Capture the cell that displays the provided text and extract its [X, Y] central coordinate. 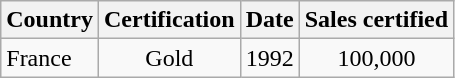
100,000 [376, 58]
Certification [169, 20]
Sales certified [376, 20]
Country [50, 20]
Gold [169, 58]
1992 [270, 58]
France [50, 58]
Date [270, 20]
